Output the [x, y] coordinate of the center of the cell containing the given text.  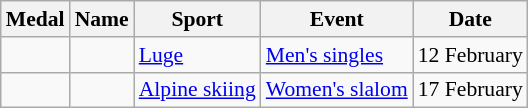
Sport [198, 19]
Luge [198, 55]
17 February [470, 90]
Medal [36, 19]
Alpine skiing [198, 90]
Name [102, 19]
12 February [470, 55]
Date [470, 19]
Women's slalom [337, 90]
Event [337, 19]
Men's singles [337, 55]
